Detect which cell encompasses the target text, then output its [X, Y] center coordinate. 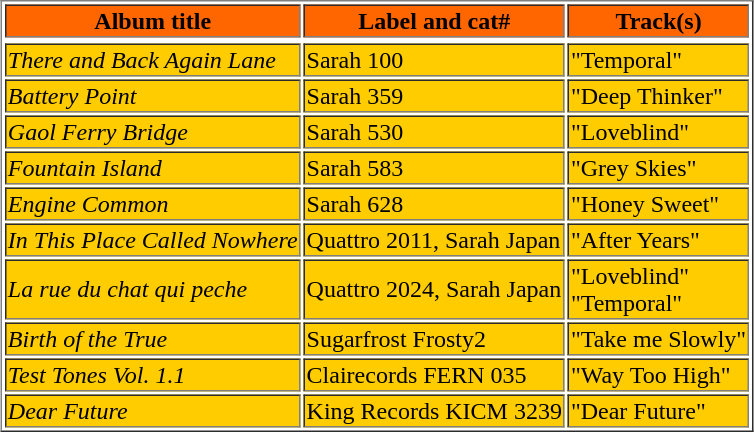
Clairecords FERN 035 [434, 374]
King Records KICM 3239 [434, 410]
Test Tones Vol. 1.1 [153, 374]
"Honey Sweet" [658, 204]
Track(s) [658, 20]
"Deep Thinker" [658, 96]
Quattro 2024, Sarah Japan [434, 290]
"Loveblind""Temporal" [658, 290]
La rue du chat qui peche [153, 290]
Label and cat# [434, 20]
Quattro 2011, Sarah Japan [434, 240]
Gaol Ferry Bridge [153, 132]
"Take me Slowly" [658, 338]
In This Place Called Nowhere [153, 240]
"Grey Skies" [658, 168]
Birth of the True [153, 338]
Fountain Island [153, 168]
Sarah 583 [434, 168]
"Dear Future" [658, 410]
Sugarfrost Frosty2 [434, 338]
"Loveblind" [658, 132]
"After Years" [658, 240]
Dear Future [153, 410]
Sarah 359 [434, 96]
"Temporal" [658, 60]
Sarah 530 [434, 132]
Album title [153, 20]
Sarah 628 [434, 204]
Sarah 100 [434, 60]
There and Back Again Lane [153, 60]
Battery Point [153, 96]
Engine Common [153, 204]
"Way Too High" [658, 374]
